Detect which cell encompasses the target text, then output its (x, y) center coordinate. 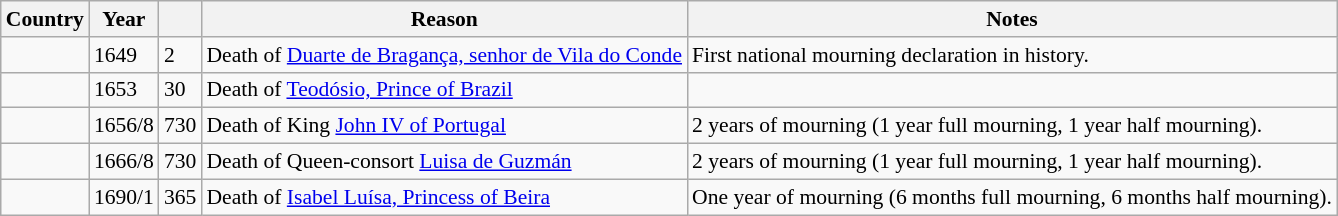
Death of Queen-consort Luisa de Guzmán (444, 162)
Death of Isabel Luísa, Princess of Beira (444, 197)
30 (180, 90)
Year (124, 19)
Reason (444, 19)
1666/8 (124, 162)
365 (180, 197)
Death of Duarte de Bragança, senhor de Vila do Conde (444, 55)
2 (180, 55)
1690/1 (124, 197)
1656/8 (124, 126)
1649 (124, 55)
Notes (1012, 19)
One year of mourning (6 months full mourning, 6 months half mourning). (1012, 197)
Death of Teodósio, Prince of Brazil (444, 90)
Country (45, 19)
1653 (124, 90)
Death of King John IV of Portugal (444, 126)
First national mourning declaration in history. (1012, 55)
